Return the (X, Y) coordinate for the center point of the cell that contains the specified text.  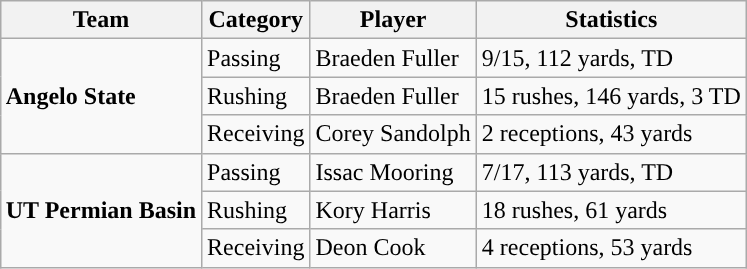
Corey Sandolph (393, 134)
9/15, 112 yards, TD (611, 58)
2 receptions, 43 yards (611, 134)
Angelo State (100, 96)
18 rushes, 61 yards (611, 210)
UT Permian Basin (100, 210)
Kory Harris (393, 210)
7/17, 113 yards, TD (611, 172)
Team (100, 20)
4 receptions, 53 yards (611, 248)
Category (256, 20)
Issac Mooring (393, 172)
Player (393, 20)
Statistics (611, 20)
Deon Cook (393, 248)
15 rushes, 146 yards, 3 TD (611, 96)
